Scan for the cell matching the given text and deliver its (x, y) coordinate at center. 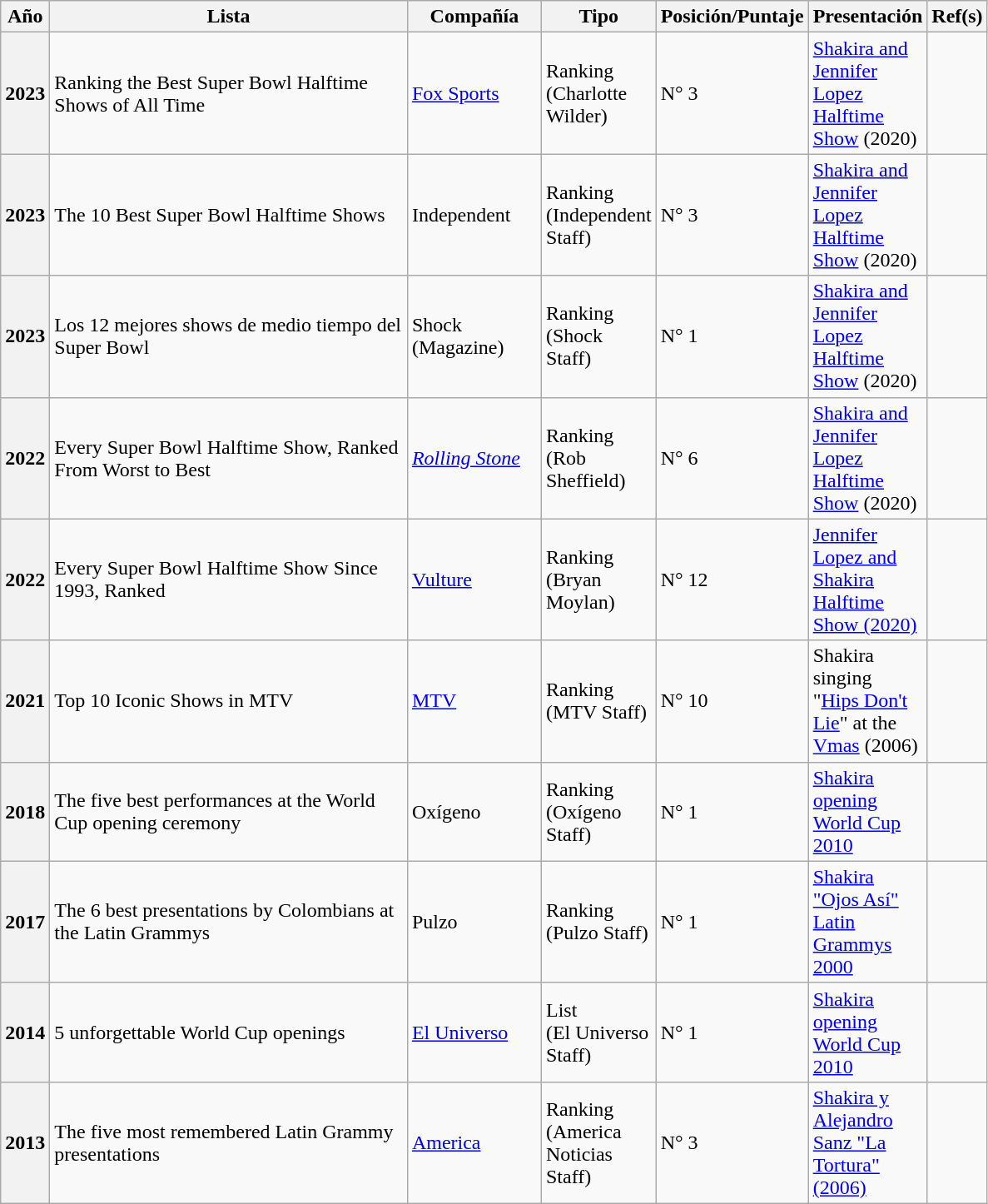
Fox Sports (474, 93)
Independent (474, 215)
Ranking the Best Super Bowl Halftime Shows of All Time (229, 93)
The 10 Best Super Bowl Halftime Shows (229, 215)
Shakira "Ojos Así" Latin Grammys 2000 (867, 922)
2021 (25, 701)
Presentación (867, 17)
Ranking (Shock Staff) (598, 336)
5 unforgettable World Cup openings (229, 1032)
Every Super Bowl Halftime Show, Ranked From Worst to Best (229, 458)
Jennifer Lopez and Shakira Halftime Show (2020) (867, 580)
Ranking(Bryan Moylan) (598, 580)
Ranking(America Noticias Staff) (598, 1142)
Ref(s) (957, 17)
Año (25, 17)
2013 (25, 1142)
El Universo (474, 1032)
Shakira y Alejandro Sanz "La Tortura" (2006) (867, 1142)
Pulzo (474, 922)
Los 12 mejores shows de medio tiempo del Super Bowl (229, 336)
Ranking(MTV Staff) (598, 701)
Posición/Puntaje (732, 17)
Shakira singing "Hips Don't Lie" at the Vmas (2006) (867, 701)
Every Super Bowl Halftime Show Since 1993, Ranked (229, 580)
Lista (229, 17)
Compañía (474, 17)
2017 (25, 922)
N° 12 (732, 580)
The five best performances at the World Cup opening ceremony (229, 811)
Ranking (Rob Sheffield) (598, 458)
Rolling Stone (474, 458)
Ranking(Oxígeno Staff) (598, 811)
2018 (25, 811)
Oxígeno (474, 811)
Ranking (Independent Staff) (598, 215)
Ranking (Charlotte Wilder) (598, 93)
List(El Universo Staff) (598, 1032)
The five most remembered Latin Grammy presentations (229, 1142)
America (474, 1142)
N° 10 (732, 701)
2014 (25, 1032)
N° 6 (732, 458)
Tipo (598, 17)
Vulture (474, 580)
Ranking(Pulzo Staff) (598, 922)
Top 10 Iconic Shows in MTV (229, 701)
Shock (Magazine) (474, 336)
The 6 best presentations by Colombians at the Latin Grammys (229, 922)
MTV (474, 701)
